Capture the cell that displays the provided text and extract its (X, Y) central coordinate. 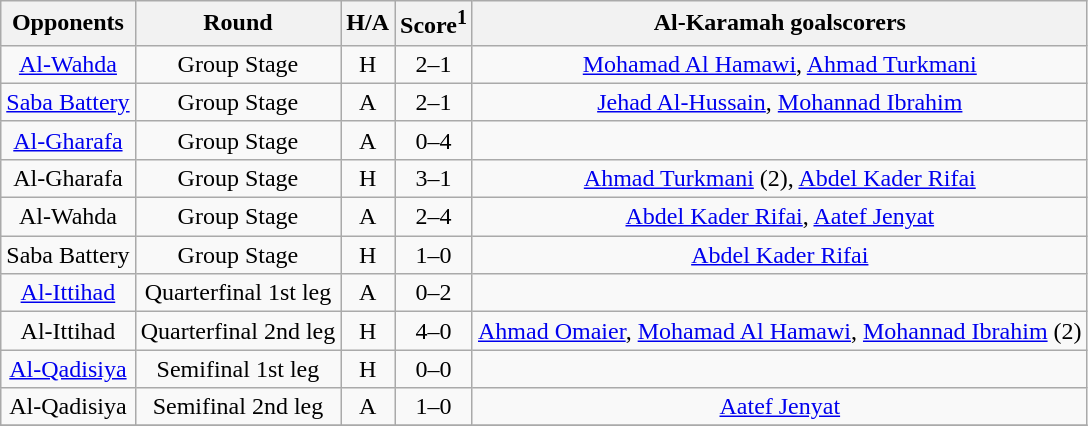
Semifinal 1st leg (238, 369)
H/A (368, 24)
3–1 (434, 178)
Abdel Kader Rifai (780, 255)
Quarterfinal 1st leg (238, 293)
Mohamad Al Hamawi, Ahmad Turkmani (780, 64)
0–0 (434, 369)
Ahmad Omaier, Mohamad Al Hamawi, Mohannad Ibrahim (2) (780, 331)
0–4 (434, 140)
Round (238, 24)
Opponents (68, 24)
Score1 (434, 24)
4–0 (434, 331)
Abdel Kader Rifai, Aatef Jenyat (780, 217)
Jehad Al-Hussain, Mohannad Ibrahim (780, 102)
Ahmad Turkmani (2), Abdel Kader Rifai (780, 178)
Aatef Jenyat (780, 407)
0–2 (434, 293)
Quarterfinal 2nd leg (238, 331)
Semifinal 2nd leg (238, 407)
Al-Karamah goalscorers (780, 24)
2–4 (434, 217)
